Extract the [X, Y] coordinate from the center of the cell holding the provided text.  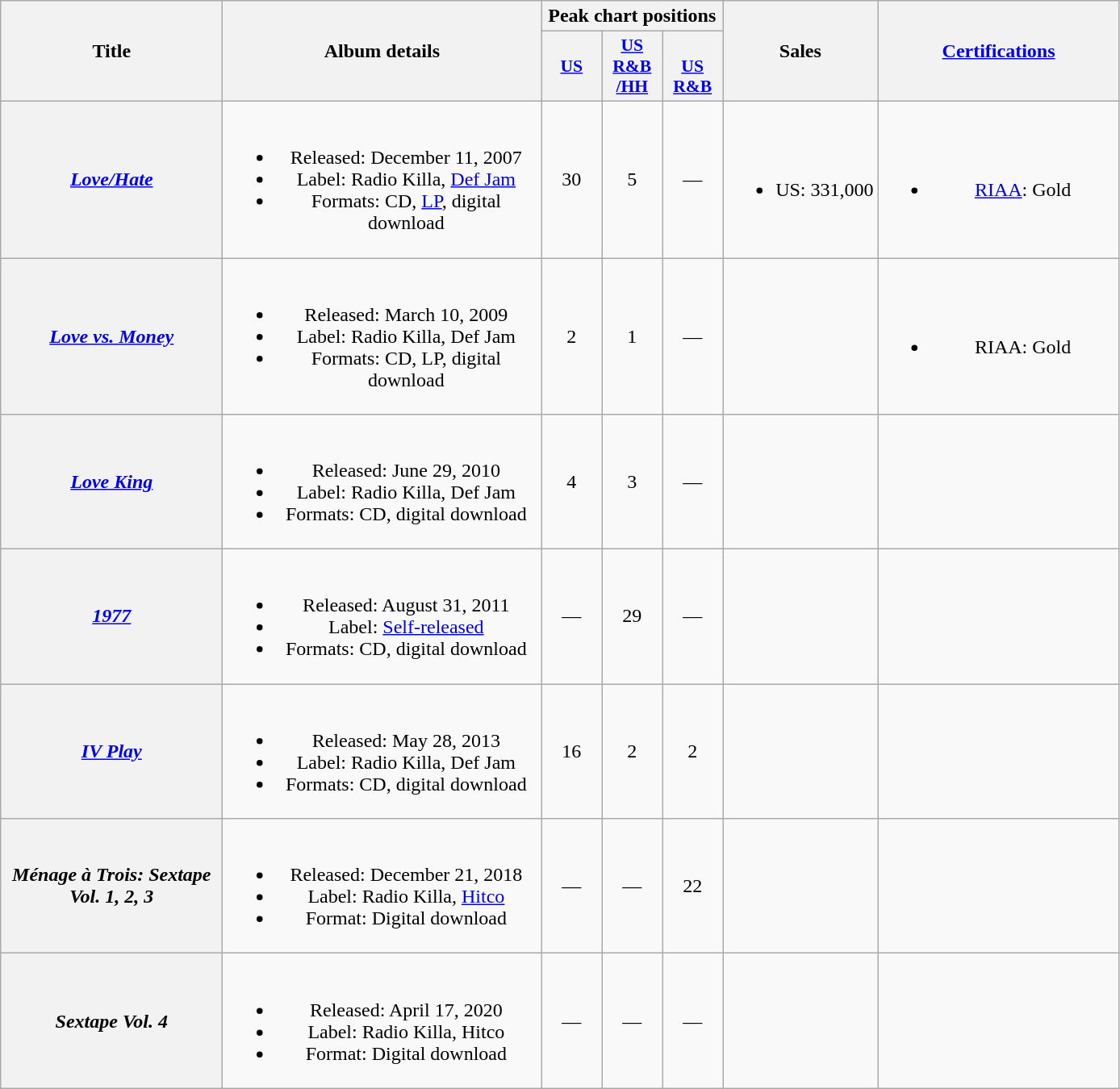
Love/Hate [111, 179]
Sextape Vol. 4 [111, 1021]
Released: March 10, 2009Label: Radio Killa, Def JamFormats: CD, LP, digital download [382, 336]
1 [633, 336]
Peak chart positions [633, 16]
Love vs. Money [111, 336]
Album details [382, 52]
Sales [800, 52]
30 [571, 179]
22 [692, 886]
Released: December 11, 2007Label: Radio Killa, Def JamFormats: CD, LP, digital download [382, 179]
1977 [111, 616]
Released: December 21, 2018Label: Radio Killa, HitcoFormat: Digital download [382, 886]
Title [111, 52]
29 [633, 616]
US [571, 66]
Released: June 29, 2010Label: Radio Killa, Def JamFormats: CD, digital download [382, 482]
5 [633, 179]
Ménage à Trois: Sextape Vol. 1, 2, 3 [111, 886]
Released: April 17, 2020Label: Radio Killa, HitcoFormat: Digital download [382, 1021]
4 [571, 482]
Love King [111, 482]
3 [633, 482]
US R&B [692, 66]
IV Play [111, 752]
Released: May 28, 2013Label: Radio Killa, Def JamFormats: CD, digital download [382, 752]
US: 331,000 [800, 179]
Released: August 31, 2011Label: Self-releasedFormats: CD, digital download [382, 616]
Certifications [999, 52]
16 [571, 752]
USR&B /HH [633, 66]
